For the text-containing cell, return its midpoint in (x, y) coordinate format. 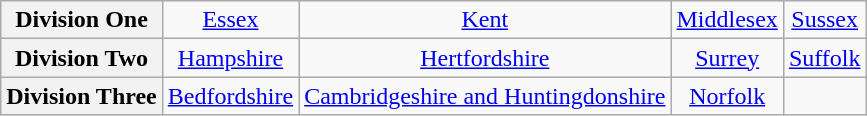
Hertfordshire (485, 58)
Division One (82, 20)
Cambridgeshire and Huntingdonshire (485, 96)
Norfolk (727, 96)
Essex (230, 20)
Middlesex (727, 20)
Surrey (727, 58)
Suffolk (824, 58)
Bedfordshire (230, 96)
Hampshire (230, 58)
Division Three (82, 96)
Sussex (824, 20)
Kent (485, 20)
Division Two (82, 58)
